Detect which cell encompasses the target text, then output its [x, y] center coordinate. 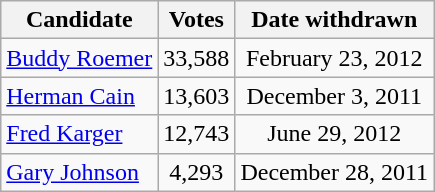
Date withdrawn [334, 20]
Fred Karger [80, 134]
Herman Cain [80, 96]
33,588 [196, 58]
12,743 [196, 134]
Gary Johnson [80, 172]
Buddy Roemer [80, 58]
December 28, 2011 [334, 172]
June 29, 2012 [334, 134]
Votes [196, 20]
13,603 [196, 96]
February 23, 2012 [334, 58]
4,293 [196, 172]
December 3, 2011 [334, 96]
Candidate [80, 20]
